Identify which cell holds the provided text, then report its (X, Y) central coordinate. 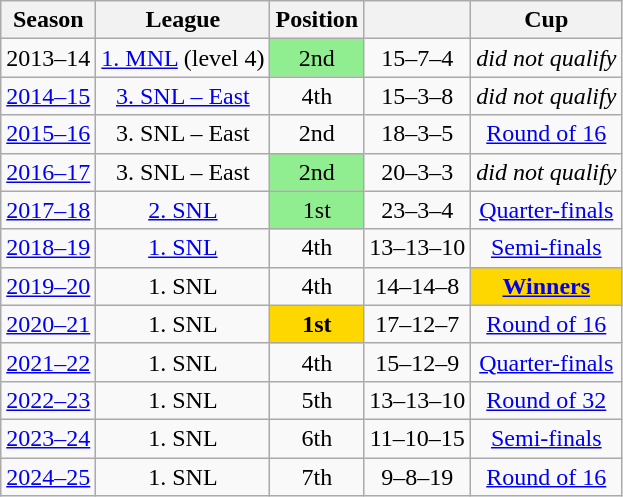
1. MNL (level 4) (183, 58)
2018–19 (48, 248)
20–3–3 (418, 172)
15–12–9 (418, 362)
6th (317, 438)
2024–25 (48, 477)
2013–14 (48, 58)
2021–22 (48, 362)
Winners (546, 286)
2019–20 (48, 286)
2016–17 (48, 172)
2020–21 (48, 324)
23–3–4 (418, 210)
Cup (546, 20)
Season (48, 20)
League (183, 20)
14–14–8 (418, 286)
Position (317, 20)
18–3–5 (418, 134)
5th (317, 400)
2015–16 (48, 134)
15–7–4 (418, 58)
2. SNL (183, 210)
9–8–19 (418, 477)
7th (317, 477)
17–12–7 (418, 324)
2023–24 (48, 438)
11–10–15 (418, 438)
2017–18 (48, 210)
Round of 32 (546, 400)
2022–23 (48, 400)
15–3–8 (418, 96)
2014–15 (48, 96)
